Identify which cell holds the provided text, then report its (X, Y) central coordinate. 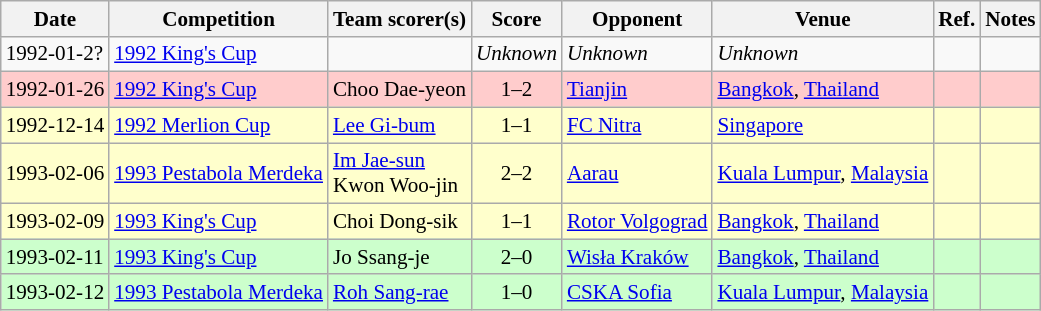
Ref. (956, 18)
Choo Dae-yeon (400, 90)
Roh Sang-rae (400, 292)
1993-02-06 (55, 174)
2–0 (516, 256)
FC Nitra (638, 124)
1993-02-12 (55, 292)
Im Jae-sun Kwon Woo-jin (400, 174)
Score (516, 18)
Aarau (638, 174)
Lee Gi-bum (400, 124)
Tianjin (638, 90)
1992-01-2? (55, 54)
Competition (218, 18)
1992 Merlion Cup (218, 124)
2–2 (516, 174)
Rotor Volgograd (638, 222)
1–0 (516, 292)
Singapore (822, 124)
1–2 (516, 90)
CSKA Sofia (638, 292)
Choi Dong-sik (400, 222)
Notes (1010, 18)
Wisła Kraków (638, 256)
1993-02-11 (55, 256)
1992-12-14 (55, 124)
Opponent (638, 18)
Jo Ssang-je (400, 256)
Date (55, 18)
Venue (822, 18)
Team scorer(s) (400, 18)
1993-02-09 (55, 222)
1992-01-26 (55, 90)
